Capture the cell that displays the provided text and extract its (X, Y) central coordinate. 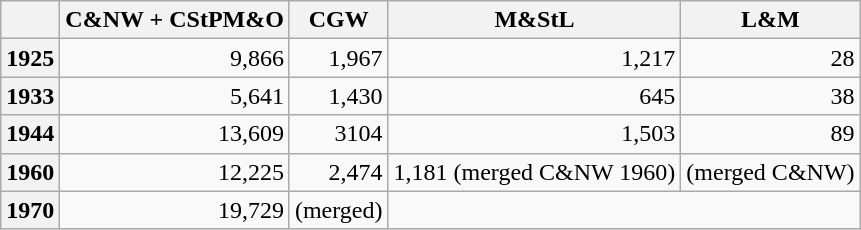
(merged C&NW) (770, 172)
1,430 (338, 96)
89 (770, 134)
(merged) (338, 210)
1,967 (338, 58)
1970 (30, 210)
1925 (30, 58)
38 (770, 96)
2,474 (338, 172)
C&NW + CStPM&O (175, 20)
1,181 (merged C&NW 1960) (534, 172)
13,609 (175, 134)
12,225 (175, 172)
1,217 (534, 58)
1933 (30, 96)
3104 (338, 134)
1960 (30, 172)
CGW (338, 20)
1,503 (534, 134)
5,641 (175, 96)
1944 (30, 134)
9,866 (175, 58)
L&M (770, 20)
645 (534, 96)
M&StL (534, 20)
19,729 (175, 210)
28 (770, 58)
